Capture the cell that displays the provided text and extract its (x, y) central coordinate. 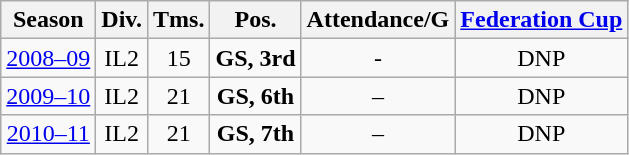
2008–09 (48, 58)
Attendance/G (378, 20)
Federation Cup (542, 20)
15 (179, 58)
Div. (122, 20)
Tms. (179, 20)
2010–11 (48, 134)
Pos. (256, 20)
GS, 6th (256, 96)
2009–10 (48, 96)
- (378, 58)
GS, 3rd (256, 58)
Season (48, 20)
GS, 7th (256, 134)
